Detect which cell encompasses the target text, then output its [x, y] center coordinate. 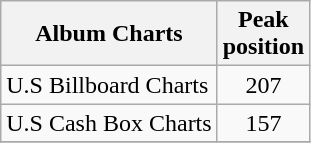
U.S Cash Box Charts [109, 123]
U.S Billboard Charts [109, 85]
207 [263, 85]
157 [263, 123]
Album Charts [109, 34]
Peakposition [263, 34]
